From the cell containing the given text, extract its center point as [X, Y] coordinate. 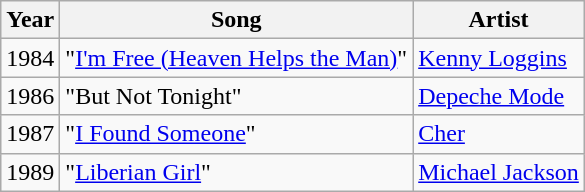
1984 [30, 58]
Kenny Loggins [499, 58]
"But Not Tonight" [236, 96]
1986 [30, 96]
Song [236, 20]
1989 [30, 172]
Depeche Mode [499, 96]
Cher [499, 134]
Artist [499, 20]
Michael Jackson [499, 172]
"Liberian Girl" [236, 172]
Year [30, 20]
"I'm Free (Heaven Helps the Man)" [236, 58]
1987 [30, 134]
"I Found Someone" [236, 134]
